Capture the cell that displays the provided text and extract its [x, y] central coordinate. 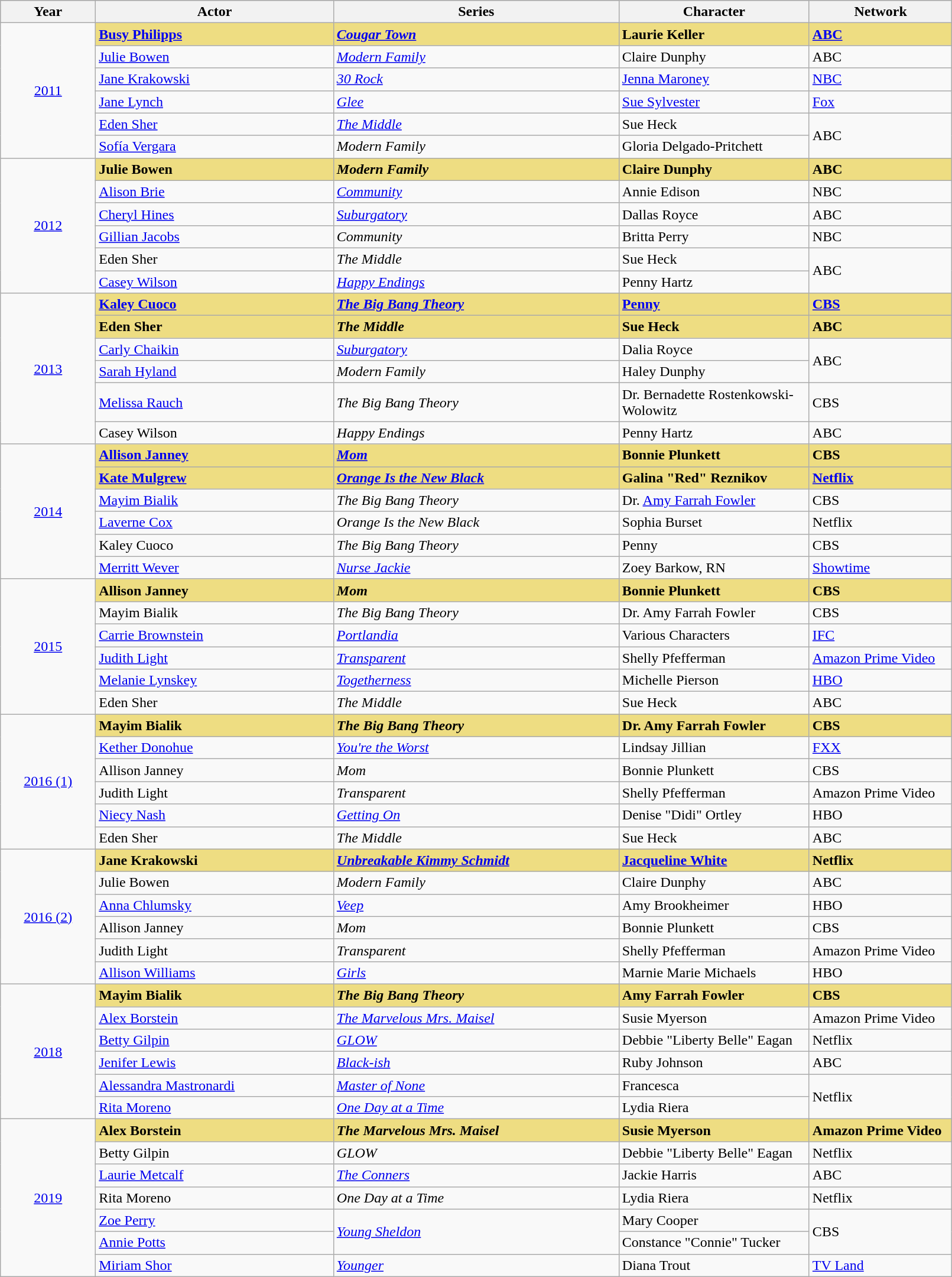
Getting On [476, 815]
Laurie Metcalf [215, 1175]
Gillian Jacobs [215, 236]
TV Land [880, 1265]
2016 (1) [48, 782]
Jacqueline White [714, 860]
Mary Cooper [714, 1220]
FXX [880, 748]
Sophia Burset [714, 523]
Series [476, 12]
Portlandia [476, 635]
Younger [476, 1265]
Network [880, 12]
Young Sheldon [476, 1231]
Nurse Jackie [476, 568]
Laverne Cox [215, 523]
2012 [48, 225]
IFC [880, 635]
The Conners [476, 1175]
Togetherness [476, 680]
Annie Edison [714, 192]
Actor [215, 12]
Amy Farrah Fowler [714, 995]
Dalia Royce [714, 349]
Jenna Maroney [714, 79]
Marnie Marie Michaels [714, 973]
Kether Donohue [215, 748]
2018 [48, 1051]
Annie Potts [215, 1243]
You're the Worst [476, 748]
Niecy Nash [215, 815]
Character [714, 12]
Carrie Brownstein [215, 635]
Black-ish [476, 1063]
Dallas Royce [714, 214]
Zoe Perry [215, 1220]
Constance "Connie" Tucker [714, 1243]
Michelle Pierson [714, 680]
Showtime [880, 568]
Jackie Harris [714, 1175]
Glee [476, 102]
Britta Perry [714, 236]
Unbreakable Kimmy Schmidt [476, 860]
Galina "Red" Reznikov [714, 478]
Zoey Barkow, RN [714, 568]
Kate Mulgrew [215, 478]
Miriam Shor [215, 1265]
Ruby Johnson [714, 1063]
Lindsay Jillian [714, 748]
30 Rock [476, 79]
Laurie Keller [714, 34]
Denise "Didi" Ortley [714, 815]
2011 [48, 90]
Alessandra Mastronardi [215, 1085]
Allison Williams [215, 973]
Jenifer Lewis [215, 1063]
Anna Chlumsky [215, 905]
Carly Chaikin [215, 349]
Sofía Vergara [215, 147]
Girls [476, 973]
2014 [48, 511]
Francesca [714, 1085]
Jane Lynch [215, 102]
Amy Brookheimer [714, 905]
Veep [476, 905]
Fox [880, 102]
2013 [48, 369]
Cheryl Hines [215, 214]
Sue Sylvester [714, 102]
Merritt Wever [215, 568]
Dr. Bernadette Rostenkowski-Wolowitz [714, 402]
Year [48, 12]
Cougar Town [476, 34]
Master of None [476, 1085]
Gloria Delgado-Pritchett [714, 147]
Haley Dunphy [714, 372]
Sarah Hyland [215, 372]
Melissa Rauch [215, 402]
Alison Brie [215, 192]
Melanie Lynskey [215, 680]
2016 (2) [48, 916]
Busy Philipps [215, 34]
2015 [48, 646]
Various Characters [714, 635]
2019 [48, 1198]
Diana Trout [714, 1265]
